Search for the cell housing the specified text and yield its (X, Y) center coordinate. 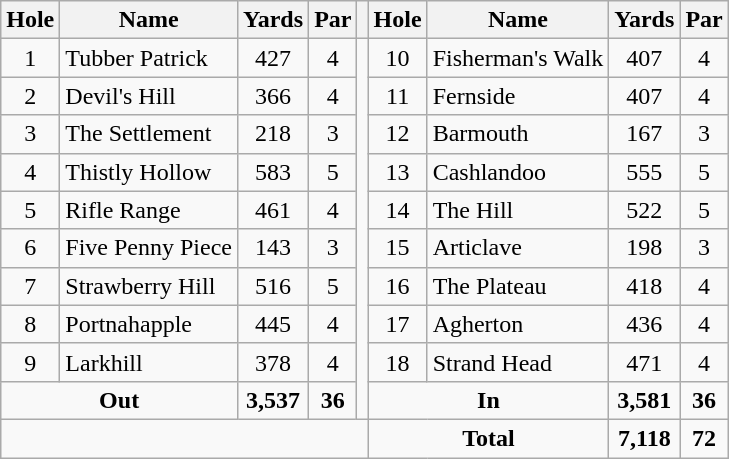
427 (274, 58)
Rifle Range (149, 210)
471 (644, 362)
436 (644, 324)
418 (644, 286)
218 (274, 134)
Fernside (518, 96)
445 (274, 324)
Thistly Hollow (149, 172)
2 (30, 96)
Five Penny Piece (149, 248)
In (488, 400)
167 (644, 134)
The Plateau (518, 286)
13 (398, 172)
12 (398, 134)
The Hill (518, 210)
Cashlandoo (518, 172)
3,537 (274, 400)
14 (398, 210)
Tubber Patrick (149, 58)
516 (274, 286)
7,118 (644, 438)
17 (398, 324)
11 (398, 96)
Out (120, 400)
Larkhill (149, 362)
18 (398, 362)
Devil's Hill (149, 96)
16 (398, 286)
15 (398, 248)
583 (274, 172)
366 (274, 96)
Agherton (518, 324)
72 (704, 438)
8 (30, 324)
Strand Head (518, 362)
10 (398, 58)
Strawberry Hill (149, 286)
198 (644, 248)
Articlave (518, 248)
Fisherman's Walk (518, 58)
522 (644, 210)
1 (30, 58)
The Settlement (149, 134)
461 (274, 210)
3,581 (644, 400)
143 (274, 248)
6 (30, 248)
378 (274, 362)
Total (488, 438)
9 (30, 362)
Barmouth (518, 134)
7 (30, 286)
555 (644, 172)
Portnahapple (149, 324)
